Return the (X, Y) coordinate for the center point of the cell that contains the specified text.  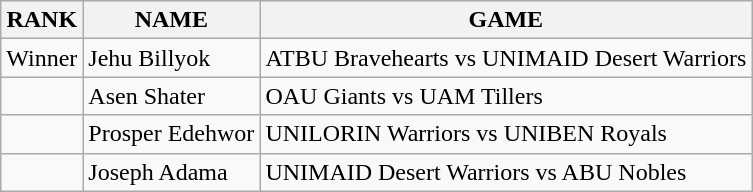
Jehu Billyok (172, 58)
GAME (506, 20)
OAU Giants vs UAM Tillers (506, 96)
Joseph Adama (172, 172)
UNIMAID Desert Warriors vs ABU Nobles (506, 172)
NAME (172, 20)
RANK (42, 20)
Asen Shater (172, 96)
UNILORIN Warriors vs UNIBEN Royals (506, 134)
Prosper Edehwor (172, 134)
ATBU Bravehearts vs UNIMAID Desert Warriors (506, 58)
Winner (42, 58)
